Search for the cell housing the specified text and yield its (X, Y) center coordinate. 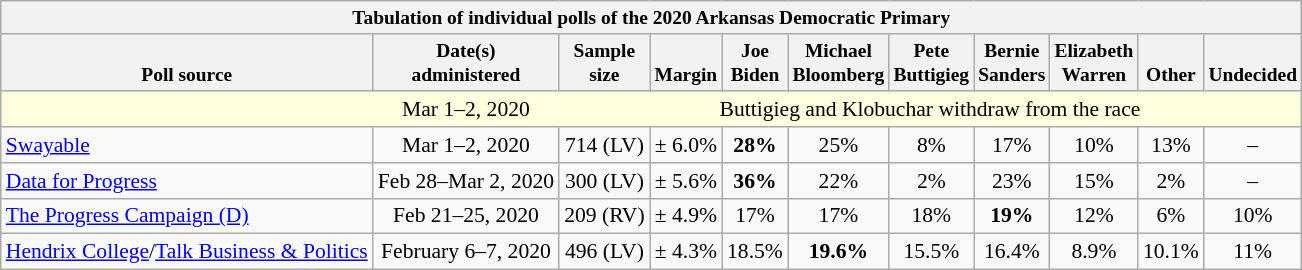
Other (1171, 62)
Tabulation of individual polls of the 2020 Arkansas Democratic Primary (652, 18)
22% (838, 181)
6% (1171, 216)
The Progress Campaign (D) (187, 216)
11% (1253, 252)
36% (755, 181)
8% (932, 145)
15.5% (932, 252)
28% (755, 145)
18.5% (755, 252)
8.9% (1094, 252)
25% (838, 145)
16.4% (1012, 252)
± 4.9% (686, 216)
300 (LV) (604, 181)
BernieSanders (1012, 62)
Feb 21–25, 2020 (466, 216)
± 4.3% (686, 252)
19% (1012, 216)
± 5.6% (686, 181)
February 6–7, 2020 (466, 252)
Undecided (1253, 62)
13% (1171, 145)
10.1% (1171, 252)
Margin (686, 62)
19.6% (838, 252)
496 (LV) (604, 252)
Hendrix College/Talk Business & Politics (187, 252)
Buttigieg and Klobuchar withdraw from the race (930, 110)
ElizabethWarren (1094, 62)
Samplesize (604, 62)
209 (RV) (604, 216)
Swayable (187, 145)
12% (1094, 216)
Data for Progress (187, 181)
714 (LV) (604, 145)
± 6.0% (686, 145)
Poll source (187, 62)
MichaelBloomberg (838, 62)
18% (932, 216)
PeteButtigieg (932, 62)
23% (1012, 181)
Date(s)administered (466, 62)
Feb 28–Mar 2, 2020 (466, 181)
JoeBiden (755, 62)
15% (1094, 181)
